Provide the [x, y] coordinate of the cell's center where the given text is located.  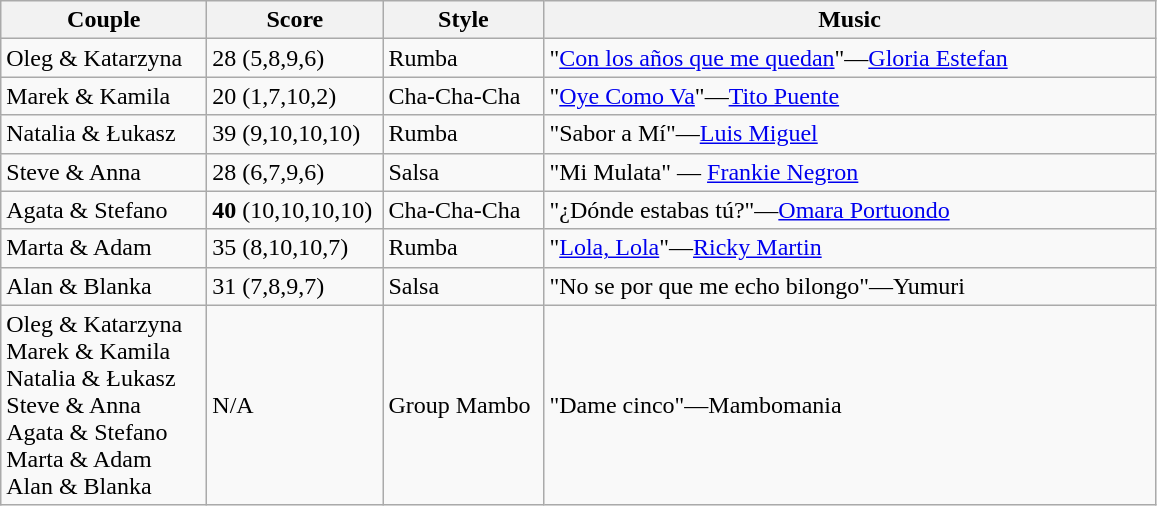
Oleg & Katarzyna [104, 58]
Marek & Kamila [104, 96]
31 (7,8,9,7) [295, 286]
Oleg & KatarzynaMarek & KamilaNatalia & ŁukaszSteve & AnnaAgata & StefanoMarta & AdamAlan & Blanka [104, 405]
Score [295, 20]
N/A [295, 405]
Group Mambo [464, 405]
Marta & Adam [104, 248]
Couple [104, 20]
Natalia & Łukasz [104, 134]
Agata & Stefano [104, 210]
35 (8,10,10,7) [295, 248]
Alan & Blanka [104, 286]
"Dame cinco"—Mambomania [850, 405]
"No se por que me echo bilongo"—Yumuri [850, 286]
28 (5,8,9,6) [295, 58]
"Sabor a Mí"—Luis Miguel [850, 134]
Music [850, 20]
"Con los años que me quedan"—Gloria Estefan [850, 58]
39 (9,10,10,10) [295, 134]
20 (1,7,10,2) [295, 96]
"Oye Como Va"—Tito Puente [850, 96]
"¿Dónde estabas tú?"—Omara Portuondo [850, 210]
Steve & Anna [104, 172]
"Lola, Lola"—Ricky Martin [850, 248]
"Mi Mulata" — Frankie Negron [850, 172]
Style [464, 20]
40 (10,10,10,10) [295, 210]
28 (6,7,9,6) [295, 172]
